Detect which cell encompasses the target text, then output its [x, y] center coordinate. 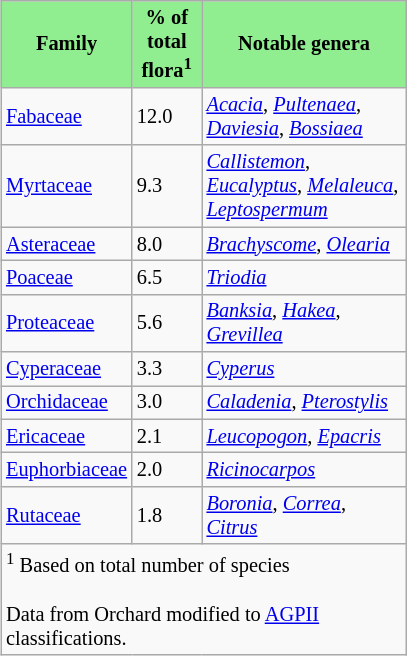
Caladenia, Pterostylis [304, 403]
6.5 [167, 278]
Callistemon, Eucalyptus, Melaleuca, Leptospermum [304, 186]
Banksia, Hakea, Grevillea [304, 323]
Cyperaceae [66, 369]
3.0 [167, 403]
8.0 [167, 244]
Asteraceae [66, 244]
1 Based on total number of speciesData from Orchard modified to AGPII classifications. [204, 600]
Family [66, 44]
9.3 [167, 186]
2.0 [167, 470]
Notable genera [304, 44]
Leucopogon, Epacris [304, 436]
5.6 [167, 323]
Brachyscome, Olearia [304, 244]
Ericaceae [66, 436]
Poaceae [66, 278]
Ricinocarpos [304, 470]
Myrtaceae [66, 186]
Proteaceae [66, 323]
Acacia, Pultenaea, Daviesia, Bossiaea [304, 117]
Orchidaceae [66, 403]
Cyperus [304, 369]
1.8 [167, 516]
Fabaceae [66, 117]
Euphorbiaceae [66, 470]
Boronia, Correa, Citrus [304, 516]
12.0 [167, 117]
Triodia [304, 278]
2.1 [167, 436]
3.3 [167, 369]
Rutaceae [66, 516]
% of total flora1 [167, 44]
